Find where the given text appears and provide that cell's center as [x, y] coordinate. 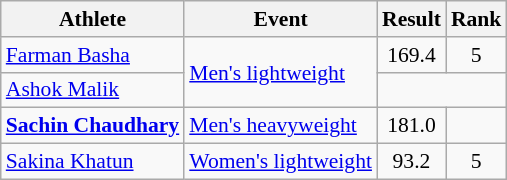
93.2 [412, 162]
Athlete [92, 19]
Rank [476, 19]
Men's lightweight [280, 72]
Women's lightweight [280, 162]
Farman Basha [92, 55]
Sakina Khatun [92, 162]
181.0 [412, 126]
Result [412, 19]
Event [280, 19]
Sachin Chaudhary [92, 126]
169.4 [412, 55]
Ashok Malik [92, 90]
Men's heavyweight [280, 126]
